For the text-containing cell, return its midpoint in (X, Y) coordinate format. 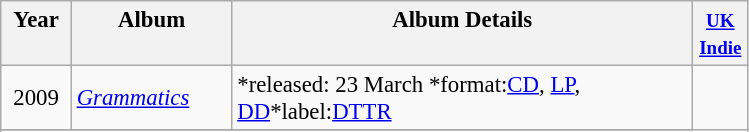
*released: 23 March *format:CD, LP, DD*label:DTTR (462, 98)
Grammatics (152, 98)
Album (152, 34)
Album Details (462, 34)
2009 (36, 98)
Year (36, 34)
UK Indie (721, 34)
